Determine the (X, Y) coordinate at the center of the cell enclosing the given text.  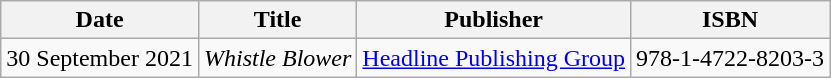
30 September 2021 (100, 58)
ISBN (730, 20)
Whistle Blower (277, 58)
Publisher (494, 20)
Title (277, 20)
Headline Publishing Group (494, 58)
978-1-4722-8203-3 (730, 58)
Date (100, 20)
